Pinpoint the cell where the given text exists, returning its (x, y) midpoint coordinate. 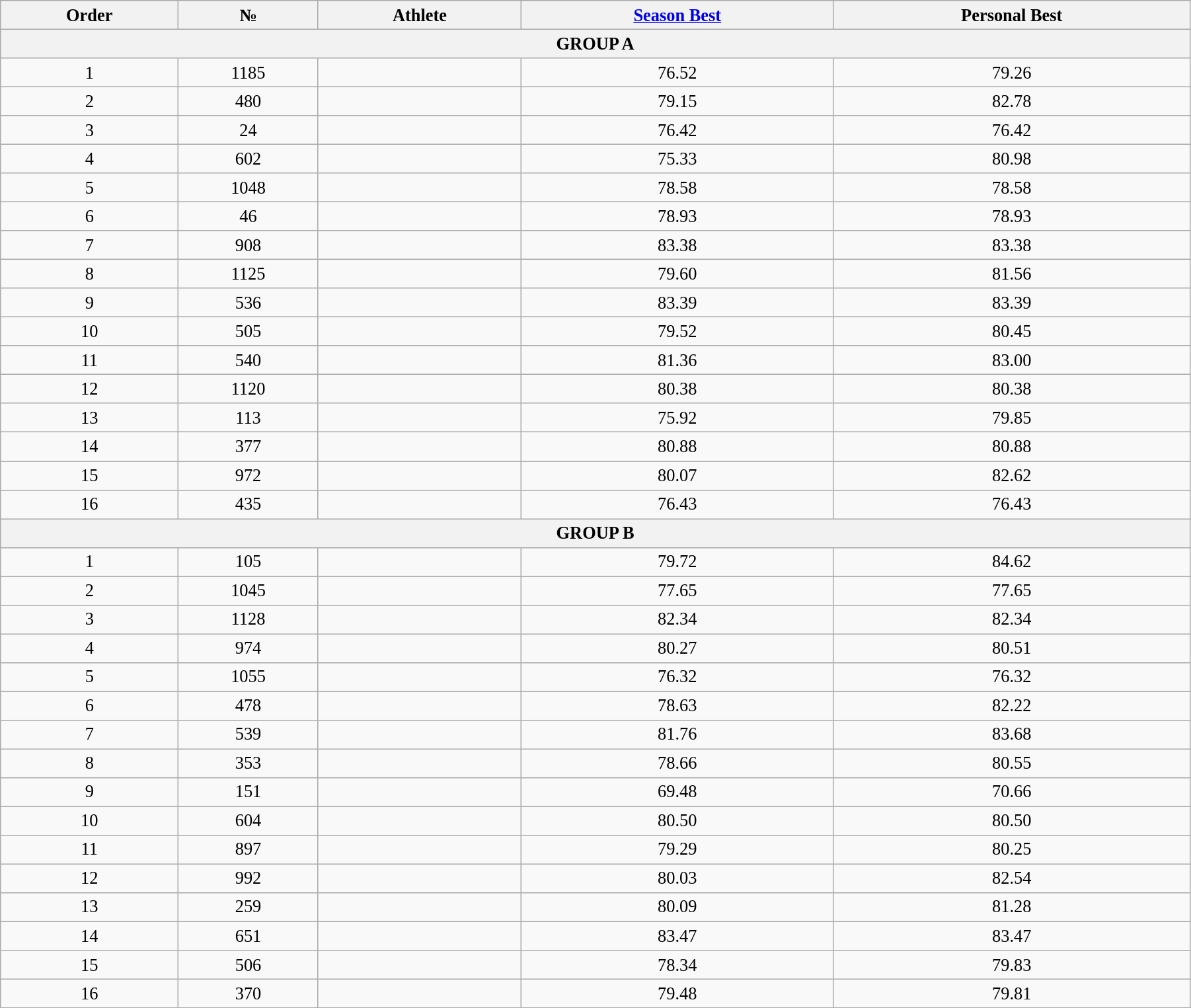
81.28 (1011, 907)
604 (249, 821)
Season Best (677, 15)
435 (249, 504)
506 (249, 964)
79.60 (677, 274)
478 (249, 705)
540 (249, 360)
377 (249, 447)
82.22 (1011, 705)
151 (249, 792)
536 (249, 303)
GROUP B (595, 533)
82.62 (1011, 475)
602 (249, 159)
79.26 (1011, 72)
80.45 (1011, 331)
76.52 (677, 72)
80.51 (1011, 648)
№ (249, 15)
83.68 (1011, 734)
80.09 (677, 907)
Order (90, 15)
79.29 (677, 849)
79.15 (677, 101)
79.72 (677, 562)
GROUP A (595, 44)
972 (249, 475)
1055 (249, 677)
79.48 (677, 993)
78.66 (677, 763)
353 (249, 763)
1048 (249, 188)
81.56 (1011, 274)
1120 (249, 389)
908 (249, 245)
83.00 (1011, 360)
370 (249, 993)
70.66 (1011, 792)
82.54 (1011, 878)
80.03 (677, 878)
113 (249, 418)
81.76 (677, 734)
79.83 (1011, 964)
992 (249, 878)
80.25 (1011, 849)
480 (249, 101)
84.62 (1011, 562)
79.85 (1011, 418)
80.27 (677, 648)
78.34 (677, 964)
80.07 (677, 475)
651 (249, 936)
Athlete (419, 15)
1045 (249, 590)
80.55 (1011, 763)
46 (249, 216)
24 (249, 130)
75.33 (677, 159)
79.52 (677, 331)
1125 (249, 274)
82.78 (1011, 101)
897 (249, 849)
1128 (249, 619)
539 (249, 734)
259 (249, 907)
1185 (249, 72)
69.48 (677, 792)
Personal Best (1011, 15)
75.92 (677, 418)
81.36 (677, 360)
80.98 (1011, 159)
78.63 (677, 705)
505 (249, 331)
105 (249, 562)
79.81 (1011, 993)
974 (249, 648)
